Return (x, y) of the center of cell containing provided text 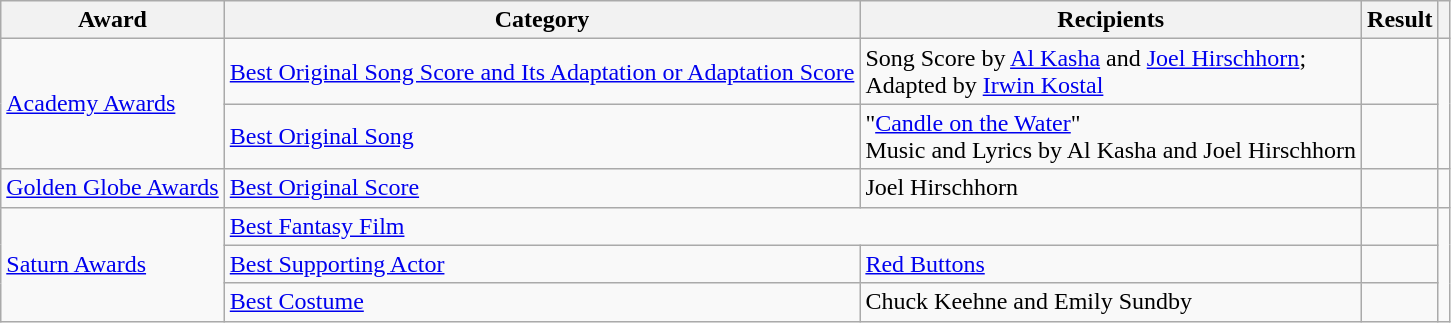
Best Original Song (542, 136)
"Candle on the Water" Music and Lyrics by Al Kasha and Joel Hirschhorn (1111, 136)
Result (1400, 20)
Song Score by Al Kasha and Joel Hirschhorn; Adapted by Irwin Kostal (1111, 72)
Saturn Awards (113, 264)
Best Original Score (542, 188)
Red Buttons (1111, 264)
Category (542, 20)
Award (113, 20)
Academy Awards (113, 104)
Best Original Song Score and Its Adaptation or Adaptation Score (542, 72)
Recipients (1111, 20)
Best Costume (542, 302)
Best Supporting Actor (542, 264)
Golden Globe Awards (113, 188)
Chuck Keehne and Emily Sundby (1111, 302)
Best Fantasy Film (792, 226)
Joel Hirschhorn (1111, 188)
